Capture the cell that displays the provided text and extract its (x, y) central coordinate. 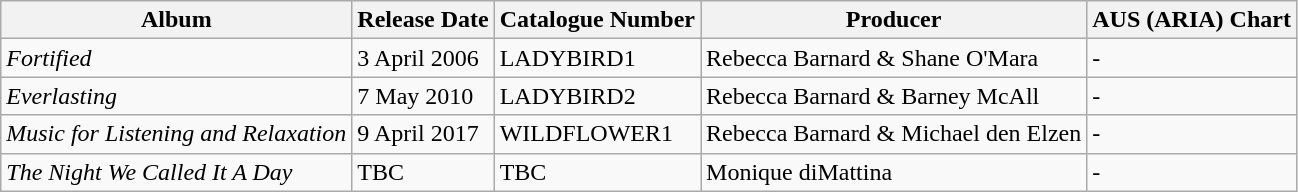
Album (176, 20)
AUS (ARIA) Chart (1192, 20)
Rebecca Barnard & Michael den Elzen (894, 134)
Producer (894, 20)
Release Date (423, 20)
Rebecca Barnard & Barney McAll (894, 96)
Monique diMattina (894, 172)
7 May 2010 (423, 96)
LADYBIRD2 (597, 96)
LADYBIRD1 (597, 58)
Everlasting (176, 96)
3 April 2006 (423, 58)
Fortified (176, 58)
The Night We Called It A Day (176, 172)
Music for Listening and Relaxation (176, 134)
Rebecca Barnard & Shane O'Mara (894, 58)
9 April 2017 (423, 134)
WILDFLOWER1 (597, 134)
Catalogue Number (597, 20)
